Return the (X, Y) coordinate for the center point of the cell that contains the specified text.  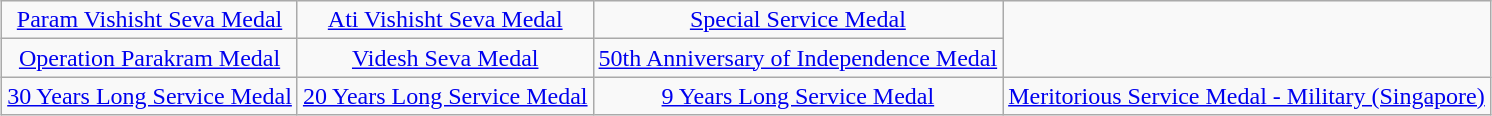
Videsh Seva Medal (445, 58)
Param Vishisht Seva Medal (150, 20)
9 Years Long Service Medal (798, 96)
50th Anniversary of Independence Medal (798, 58)
Meritorious Service Medal - Military (Singapore) (1247, 96)
Operation Parakram Medal (150, 58)
30 Years Long Service Medal (150, 96)
Special Service Medal (798, 20)
Ati Vishisht Seva Medal (445, 20)
20 Years Long Service Medal (445, 96)
